Determine the [X, Y] coordinate at the center of the cell enclosing the given text.  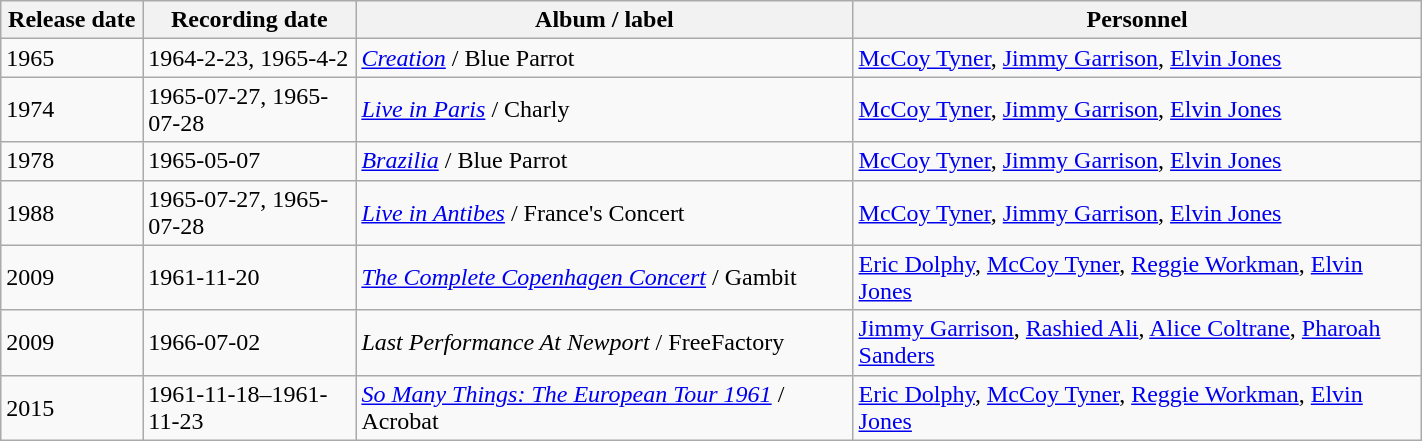
1974 [72, 110]
The Complete Copenhagen Concert / Gambit [604, 278]
1978 [72, 161]
Live in Antibes / France's Concert [604, 212]
Release date [72, 20]
Creation / Blue Parrot [604, 58]
1961-11-20 [250, 278]
Last Performance At Newport / FreeFactory [604, 342]
1961-11-18–1961-11-23 [250, 408]
1965 [72, 58]
1964-2-23, 1965-4-2 [250, 58]
Jimmy Garrison, Rashied Ali, Alice Coltrane, Pharoah Sanders [1137, 342]
1965-05-07 [250, 161]
Album / label [604, 20]
2015 [72, 408]
1988 [72, 212]
Recording date [250, 20]
Personnel [1137, 20]
Brazilia / Blue Parrot [604, 161]
So Many Things: The European Tour 1961 / Acrobat [604, 408]
1966-07-02 [250, 342]
Live in Paris / Charly [604, 110]
